Output the [x, y] coordinate of the center of the cell containing the given text.  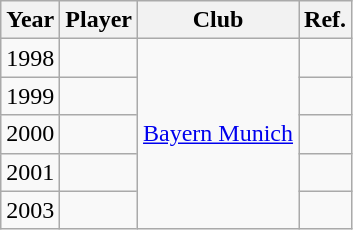
2000 [30, 134]
2001 [30, 172]
1999 [30, 96]
Bayern Munich [218, 134]
Year [30, 20]
Player [99, 20]
1998 [30, 58]
2003 [30, 210]
Club [218, 20]
Ref. [326, 20]
